Scan for the cell matching the given text and deliver its (X, Y) coordinate at center. 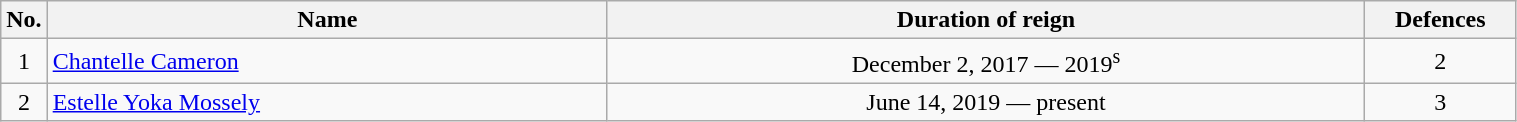
June 14, 2019 — present (986, 102)
Duration of reign (986, 20)
December 2, 2017 — 2019s (986, 62)
1 (24, 62)
No. (24, 20)
3 (1441, 102)
Estelle Yoka Mossely (327, 102)
Name (327, 20)
Defences (1441, 20)
Chantelle Cameron (327, 62)
